Capture the cell that displays the provided text and extract its (X, Y) central coordinate. 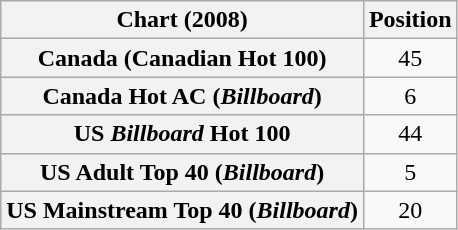
US Billboard Hot 100 (182, 134)
Position (410, 20)
Chart (2008) (182, 20)
6 (410, 96)
44 (410, 134)
US Adult Top 40 (Billboard) (182, 172)
Canada Hot AC (Billboard) (182, 96)
5 (410, 172)
Canada (Canadian Hot 100) (182, 58)
45 (410, 58)
US Mainstream Top 40 (Billboard) (182, 210)
20 (410, 210)
